Detect which cell encompasses the target text, then output its [X, Y] center coordinate. 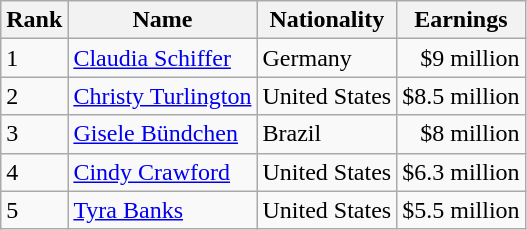
Gisele Bündchen [162, 134]
1 [34, 58]
Germany [327, 58]
Claudia Schiffer [162, 58]
$9 million [461, 58]
$6.3 million [461, 172]
Rank [34, 20]
Name [162, 20]
$8 million [461, 134]
Brazil [327, 134]
Cindy Crawford [162, 172]
Earnings [461, 20]
2 [34, 96]
Tyra Banks [162, 210]
Nationality [327, 20]
Christy Turlington [162, 96]
3 [34, 134]
$8.5 million [461, 96]
4 [34, 172]
5 [34, 210]
$5.5 million [461, 210]
